For the text-containing cell, return its midpoint in (x, y) coordinate format. 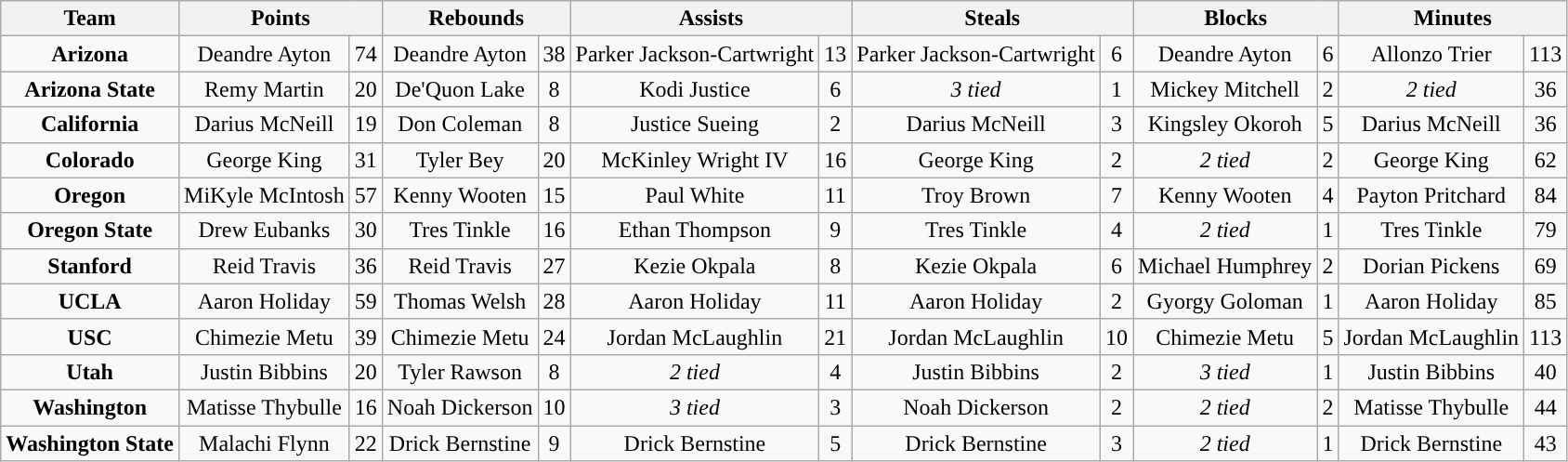
43 (1546, 443)
31 (366, 160)
Don Coleman (460, 125)
Paul White (695, 195)
Blocks (1235, 19)
Tyler Rawson (460, 372)
Tyler Bey (460, 160)
Drew Eubanks (265, 231)
84 (1546, 195)
Washington (90, 407)
Steals (992, 19)
Team (90, 19)
28 (554, 301)
Washington State (90, 443)
74 (366, 54)
Oregon (90, 195)
Thomas Welsh (460, 301)
59 (366, 301)
Kingsley Okoroh (1225, 125)
Assists (712, 19)
Mickey Mitchell (1225, 89)
39 (366, 337)
Michael Humphrey (1225, 266)
UCLA (90, 301)
Gyorgy Goloman (1225, 301)
44 (1546, 407)
79 (1546, 231)
85 (1546, 301)
Arizona (90, 54)
69 (1546, 266)
27 (554, 266)
Dorian Pickens (1431, 266)
13 (836, 54)
MiKyle McIntosh (265, 195)
Minutes (1453, 19)
Arizona State (90, 89)
Rebounds (476, 19)
McKinley Wright IV (695, 160)
Justice Sueing (695, 125)
Ethan Thompson (695, 231)
Remy Martin (265, 89)
62 (1546, 160)
38 (554, 54)
7 (1117, 195)
Allonzo Trier (1431, 54)
30 (366, 231)
22 (366, 443)
Stanford (90, 266)
24 (554, 337)
Payton Pritchard (1431, 195)
21 (836, 337)
Troy Brown (976, 195)
Oregon State (90, 231)
USC (90, 337)
15 (554, 195)
Kodi Justice (695, 89)
40 (1546, 372)
Malachi Flynn (265, 443)
Utah (90, 372)
19 (366, 125)
De'Quon Lake (460, 89)
Points (281, 19)
Colorado (90, 160)
California (90, 125)
57 (366, 195)
